Capture the cell that displays the provided text and extract its (x, y) central coordinate. 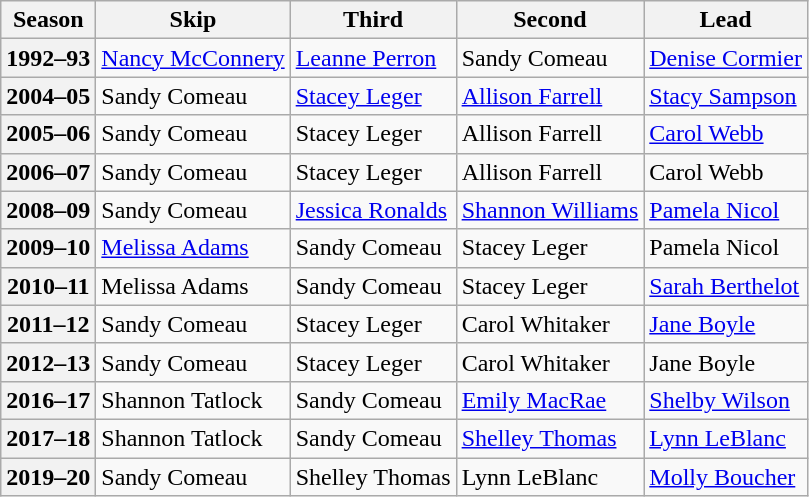
Nancy McConnery (193, 58)
Stacy Sampson (726, 96)
2009–10 (48, 248)
2019–20 (48, 477)
Lead (726, 20)
Emily MacRae (550, 400)
2016–17 (48, 400)
Second (550, 20)
Shelby Wilson (726, 400)
Molly Boucher (726, 477)
Sarah Berthelot (726, 286)
2012–13 (48, 362)
Leanne Perron (373, 58)
2004–05 (48, 96)
2011–12 (48, 324)
Shannon Williams (550, 210)
Jessica Ronalds (373, 210)
2006–07 (48, 172)
Season (48, 20)
Skip (193, 20)
2005–06 (48, 134)
2017–18 (48, 438)
2010–11 (48, 286)
Denise Cormier (726, 58)
Third (373, 20)
2008–09 (48, 210)
1992–93 (48, 58)
